Pinpoint the cell where the given text exists, returning its [x, y] midpoint coordinate. 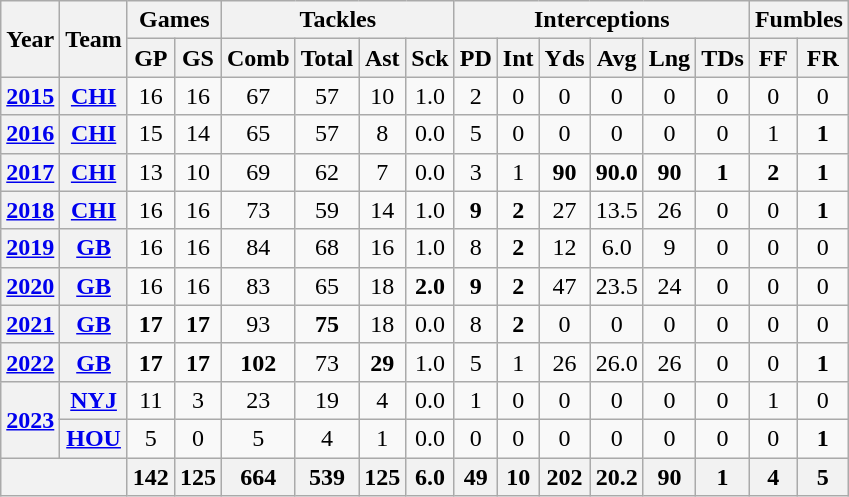
12 [564, 248]
2022 [30, 362]
TDs [723, 58]
23.5 [616, 286]
27 [564, 210]
Tackles [338, 20]
75 [327, 324]
29 [382, 362]
84 [258, 248]
142 [150, 477]
539 [327, 477]
24 [669, 286]
664 [258, 477]
FR [822, 58]
68 [327, 248]
NYJ [94, 400]
2018 [30, 210]
49 [476, 477]
2.0 [430, 286]
GP [150, 58]
93 [258, 324]
Comb [258, 58]
Interceptions [602, 20]
13.5 [616, 210]
20.2 [616, 477]
Yds [564, 58]
102 [258, 362]
Int [518, 58]
Fumbles [798, 20]
11 [150, 400]
19 [327, 400]
69 [258, 172]
2017 [30, 172]
2015 [30, 96]
GS [198, 58]
Year [30, 39]
Games [174, 20]
83 [258, 286]
62 [327, 172]
Lng [669, 58]
HOU [94, 438]
7 [382, 172]
2023 [30, 419]
23 [258, 400]
Team [94, 39]
13 [150, 172]
PD [476, 58]
Ast [382, 58]
67 [258, 96]
Sck [430, 58]
59 [327, 210]
FF [773, 58]
2019 [30, 248]
47 [564, 286]
15 [150, 134]
2016 [30, 134]
2020 [30, 286]
90.0 [616, 172]
Avg [616, 58]
202 [564, 477]
Total [327, 58]
2021 [30, 324]
26.0 [616, 362]
